From the cell containing the given text, extract its center point as (x, y) coordinate. 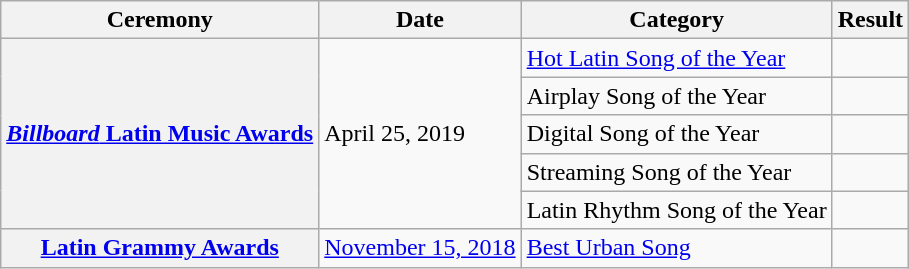
Airplay Song of the Year (676, 96)
Best Urban Song (676, 248)
April 25, 2019 (420, 134)
Streaming Song of the Year (676, 172)
Latin Grammy Awards (160, 248)
Digital Song of the Year (676, 134)
November 15, 2018 (420, 248)
Latin Rhythm Song of the Year (676, 210)
Date (420, 20)
Billboard Latin Music Awards (160, 134)
Category (676, 20)
Ceremony (160, 20)
Hot Latin Song of the Year (676, 58)
Result (870, 20)
